Extract the (X, Y) coordinate from the center of the cell holding the provided text.  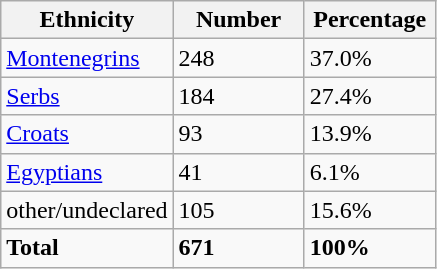
15.6% (370, 210)
248 (238, 58)
27.4% (370, 96)
93 (238, 134)
6.1% (370, 172)
37.0% (370, 58)
Number (238, 20)
Ethnicity (87, 20)
671 (238, 248)
41 (238, 172)
Serbs (87, 96)
100% (370, 248)
Percentage (370, 20)
105 (238, 210)
Egyptians (87, 172)
other/undeclared (87, 210)
Total (87, 248)
184 (238, 96)
13.9% (370, 134)
Croats (87, 134)
Montenegrins (87, 58)
